Extract the (X, Y) coordinate from the center of the cell holding the provided text.  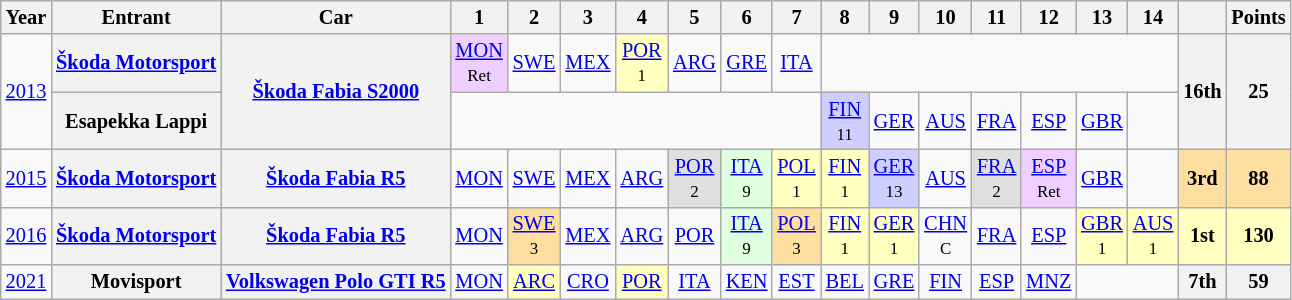
FIN (946, 282)
Movisport (136, 282)
GBR1 (1102, 236)
ARC (534, 282)
2013 (26, 92)
5 (694, 17)
Esapekka Lappi (136, 121)
GER1 (894, 236)
8 (845, 17)
POL3 (796, 236)
2015 (26, 178)
Year (26, 17)
130 (1258, 236)
POR1 (642, 63)
3 (588, 17)
9 (894, 17)
MNZ (1048, 282)
88 (1258, 178)
GER13 (894, 178)
Škoda Fabia S2000 (336, 92)
CHNC (946, 236)
1 (478, 17)
2 (534, 17)
KEN (747, 282)
BEL (845, 282)
3rd (1202, 178)
7 (796, 17)
7th (1202, 282)
MONRet (478, 63)
16th (1202, 92)
FRA2 (996, 178)
6 (747, 17)
POR2 (694, 178)
Volkswagen Polo GTI R5 (336, 282)
FIN11 (845, 121)
Points (1258, 17)
Entrant (136, 17)
EST (796, 282)
4 (642, 17)
2016 (26, 236)
13 (1102, 17)
12 (1048, 17)
GER (894, 121)
POL1 (796, 178)
10 (946, 17)
25 (1258, 92)
11 (996, 17)
SWE3 (534, 236)
ESPRet (1048, 178)
CRO (588, 282)
2021 (26, 282)
59 (1258, 282)
14 (1153, 17)
1st (1202, 236)
Car (336, 17)
AUS1 (1153, 236)
